Detect which cell encompasses the target text, then output its (X, Y) center coordinate. 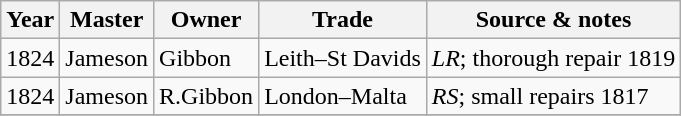
Leith–St Davids (343, 58)
Gibbon (206, 58)
Source & notes (553, 20)
Year (30, 20)
Trade (343, 20)
London–Malta (343, 96)
Owner (206, 20)
R.Gibbon (206, 96)
LR; thorough repair 1819 (553, 58)
Master (107, 20)
RS; small repairs 1817 (553, 96)
